Detect which cell encompasses the target text, then output its (x, y) center coordinate. 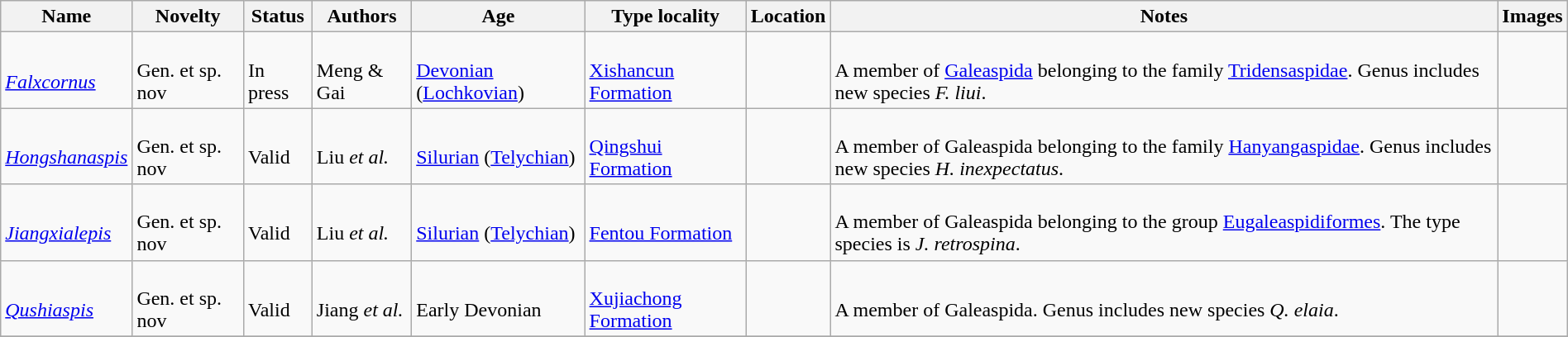
Age (498, 17)
In press (278, 70)
Images (1532, 17)
Location (788, 17)
Type locality (665, 17)
A member of Galeaspida belonging to the family Hanyangaspidae. Genus includes new species H. inexpectatus. (1164, 146)
Novelty (189, 17)
Xujiachong Formation (665, 298)
A member of Galeaspida belonging to the family Tridensaspidae. Genus includes new species F. liui. (1164, 70)
Authors (361, 17)
Meng & Gai (361, 70)
Early Devonian (498, 298)
Jiangxialepis (66, 222)
Qushiaspis (66, 298)
A member of Galeaspida belonging to the group Eugaleaspidiformes. The type species is J. retrospina. (1164, 222)
Notes (1164, 17)
Jiang et al. (361, 298)
Falxcornus (66, 70)
A member of Galeaspida. Genus includes new species Q. elaia. (1164, 298)
Name (66, 17)
Fentou Formation (665, 222)
Xishancun Formation (665, 70)
Qingshui Formation (665, 146)
Devonian (Lochkovian) (498, 70)
Status (278, 17)
Hongshanaspis (66, 146)
